Extract the [X, Y] coordinate from the center of the cell holding the provided text.  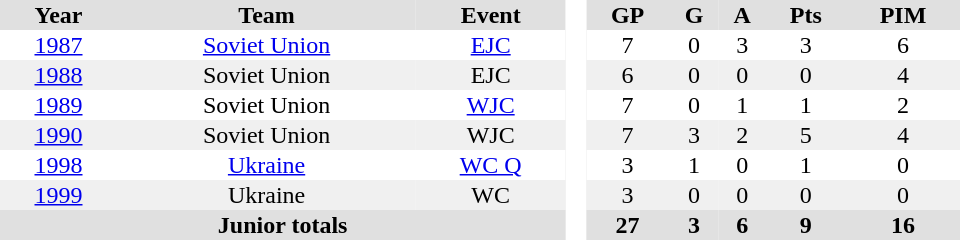
Event [490, 15]
1989 [58, 105]
WC Q [490, 165]
A [742, 15]
PIM [903, 15]
Team [266, 15]
1999 [58, 195]
9 [806, 225]
Pts [806, 15]
1988 [58, 75]
27 [628, 225]
1987 [58, 45]
Year [58, 15]
5 [806, 135]
GP [628, 15]
16 [903, 225]
1990 [58, 135]
Junior totals [282, 225]
1998 [58, 165]
WC [490, 195]
G [694, 15]
